Extract the (X, Y) coordinate from the center of the cell holding the provided text.  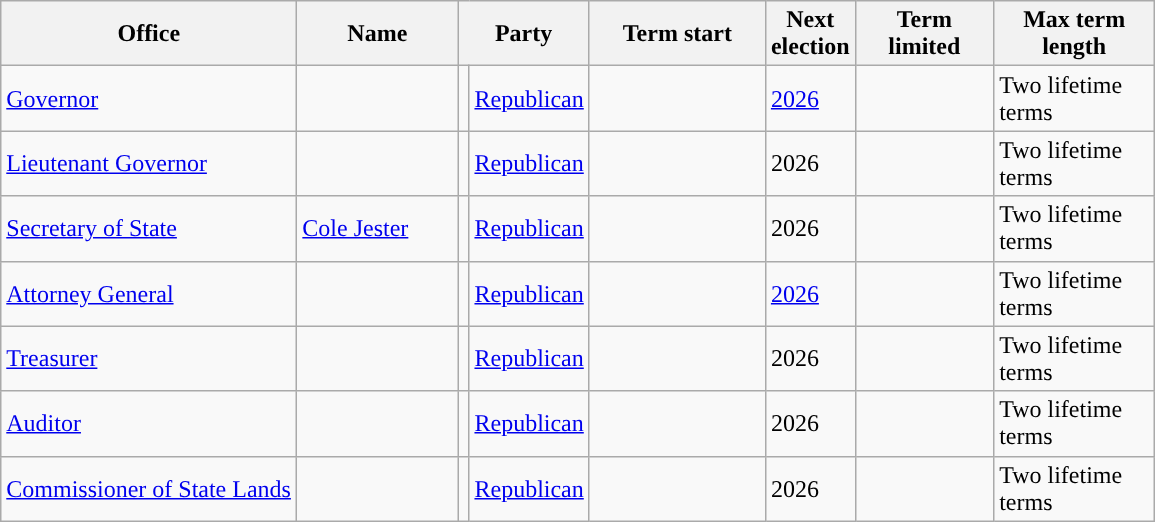
Commissioner of State Lands (149, 488)
Name (378, 34)
Cole Jester (378, 228)
Attorney General (149, 294)
Office (149, 34)
Term limited (924, 34)
Secretary of State (149, 228)
Next election (810, 34)
Term start (677, 34)
Max term length (1074, 34)
Auditor (149, 424)
Lieutenant Governor (149, 164)
Treasurer (149, 358)
Party (524, 34)
Governor (149, 98)
